Output the [x, y] coordinate of the center of the cell containing the given text.  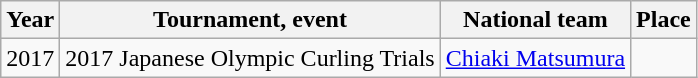
National team [535, 20]
Tournament, event [250, 20]
Year [30, 20]
Chiaki Matsumura [535, 58]
2017 Japanese Olympic Curling Trials [250, 58]
2017 [30, 58]
Place [664, 20]
